Locate the cell with the specified text and output its (X, Y) center coordinate. 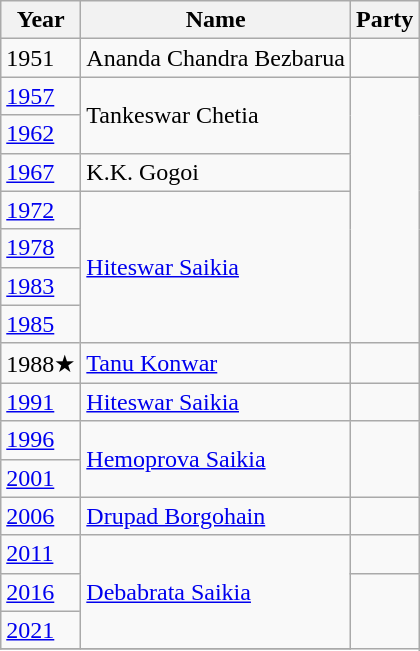
2006 (41, 516)
2016 (41, 592)
Hemoprova Saikia (216, 459)
1983 (41, 286)
1985 (41, 324)
1996 (41, 440)
Party (384, 20)
1957 (41, 96)
Name (216, 20)
Tankeswar Chetia (216, 115)
1988★ (41, 363)
Ananda Chandra Bezbarua (216, 58)
1962 (41, 134)
2021 (41, 630)
Year (41, 20)
1978 (41, 248)
2001 (41, 478)
1972 (41, 210)
1991 (41, 402)
Drupad Borgohain (216, 516)
2011 (41, 554)
1951 (41, 58)
1967 (41, 172)
Tanu Konwar (216, 363)
K.K. Gogoi (216, 172)
Debabrata Saikia (216, 592)
